For the text-containing cell, return its midpoint in [X, Y] coordinate format. 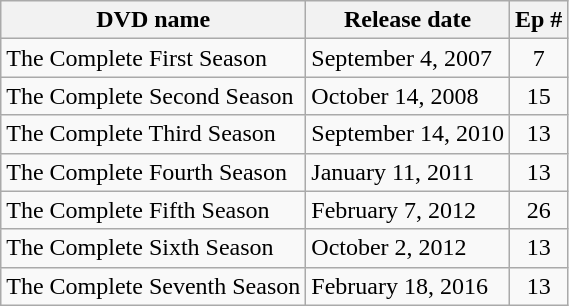
The Complete Fifth Season [154, 210]
October 14, 2008 [408, 96]
7 [538, 58]
The Complete First Season [154, 58]
January 11, 2011 [408, 172]
Ep # [538, 20]
The Complete Fourth Season [154, 172]
DVD name [154, 20]
The Complete Seventh Season [154, 286]
September 14, 2010 [408, 134]
October 2, 2012 [408, 248]
15 [538, 96]
February 18, 2016 [408, 286]
The Complete Sixth Season [154, 248]
Release date [408, 20]
The Complete Second Season [154, 96]
The Complete Third Season [154, 134]
26 [538, 210]
September 4, 2007 [408, 58]
February 7, 2012 [408, 210]
